Scan for the cell matching the given text and deliver its (X, Y) coordinate at center. 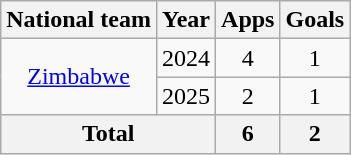
Apps (248, 20)
Zimbabwe (79, 77)
4 (248, 58)
2024 (186, 58)
Goals (315, 20)
Year (186, 20)
6 (248, 134)
2025 (186, 96)
Total (108, 134)
National team (79, 20)
